Capture the cell that displays the provided text and extract its (X, Y) central coordinate. 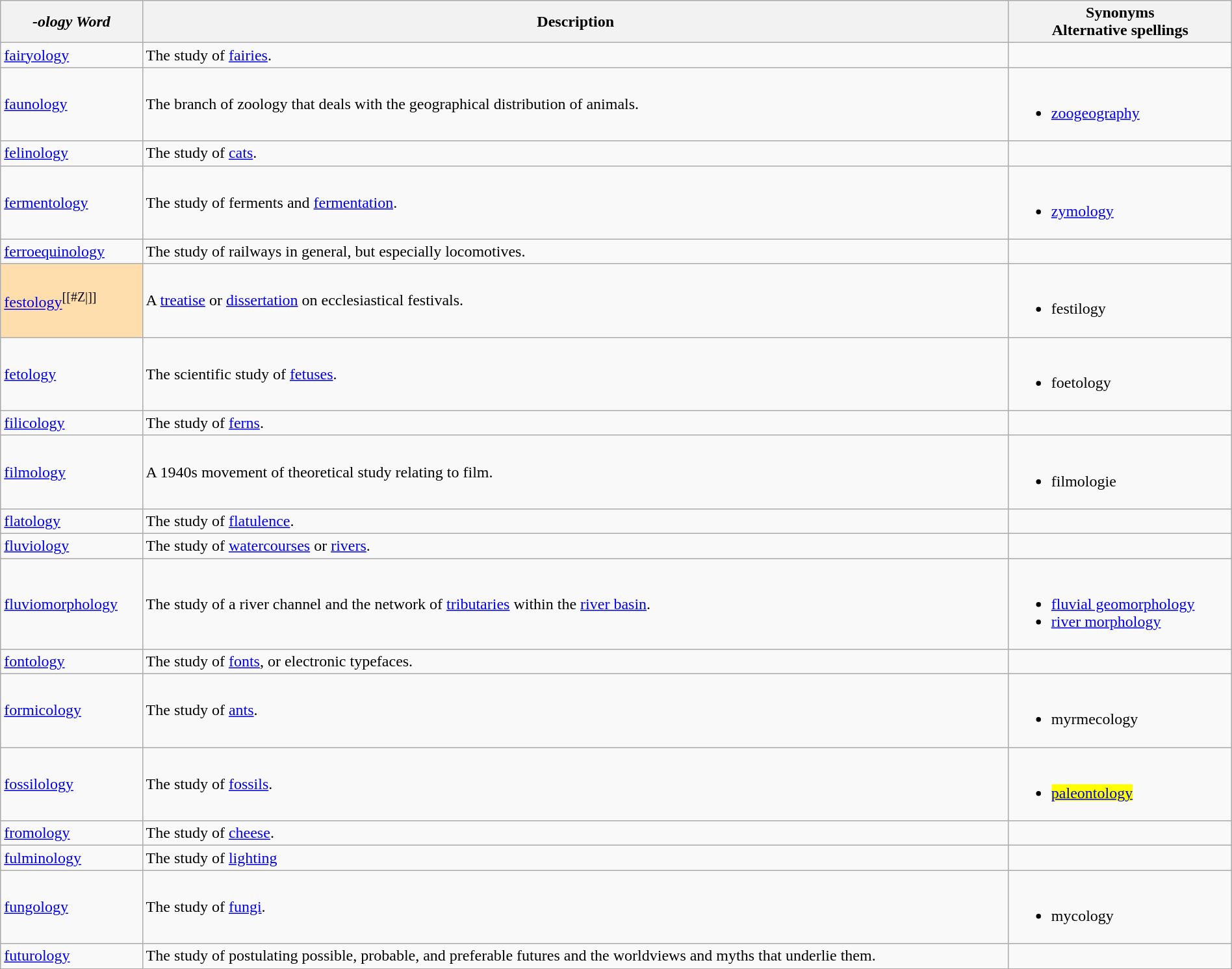
The branch of zoology that deals with the geographical distribution of animals. (576, 104)
flatology (71, 521)
The study of fairies. (576, 55)
fairyology (71, 55)
The study of a river channel and the network of tributaries within the river basin. (576, 604)
fontology (71, 662)
fetology (71, 374)
felinology (71, 153)
fossilology (71, 785)
The study of ferns. (576, 423)
The study of cheese. (576, 833)
zoogeography (1120, 104)
fluviology (71, 546)
A 1940s movement of theoretical study relating to film. (576, 472)
mycology (1120, 907)
foetology (1120, 374)
The scientific study of fetuses. (576, 374)
The study of cats. (576, 153)
fromology (71, 833)
The study of lighting (576, 858)
The study of ants. (576, 711)
The study of fonts, or electronic typefaces. (576, 662)
fluvial geomorphologyriver morphology (1120, 604)
filicology (71, 423)
A treatise or dissertation on ecclesiastical festivals. (576, 300)
formicology (71, 711)
The study of railways in general, but especially locomotives. (576, 251)
The study of fossils. (576, 785)
faunology (71, 104)
fermentology (71, 203)
zymology (1120, 203)
filmology (71, 472)
The study of watercourses or rivers. (576, 546)
futurology (71, 956)
The study of ferments and fermentation. (576, 203)
The study of flatulence. (576, 521)
festilogy (1120, 300)
fulminology (71, 858)
ferroequinology (71, 251)
festology[[#Z|]] (71, 300)
The study of postulating possible, probable, and preferable futures and the worldviews and myths that underlie them. (576, 956)
paleontology (1120, 785)
myrmecology (1120, 711)
-ology Word (71, 22)
filmologie (1120, 472)
fluviomorphology (71, 604)
The study of fungi. (576, 907)
fungology (71, 907)
SynonymsAlternative spellings (1120, 22)
Description (576, 22)
